Identify which cell holds the provided text, then report its (X, Y) central coordinate. 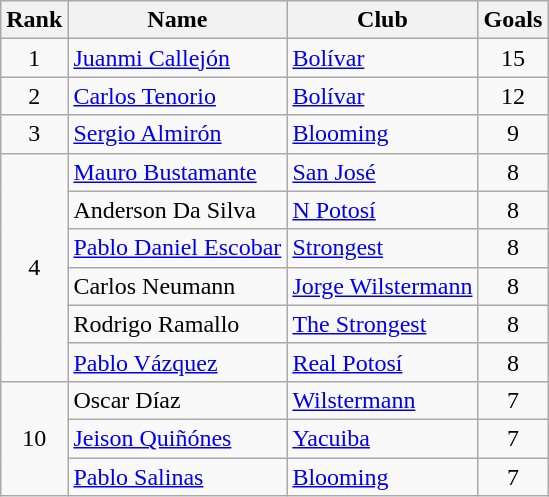
15 (513, 58)
Juanmi Callejón (178, 58)
4 (34, 267)
2 (34, 96)
San José (382, 172)
9 (513, 134)
10 (34, 438)
12 (513, 96)
Rodrigo Ramallo (178, 324)
Jeison Quiñónes (178, 438)
Pablo Vázquez (178, 362)
Rank (34, 20)
Pablo Salinas (178, 477)
1 (34, 58)
Strongest (382, 248)
Carlos Tenorio (178, 96)
Name (178, 20)
The Strongest (382, 324)
Sergio Almirón (178, 134)
Pablo Daniel Escobar (178, 248)
Mauro Bustamante (178, 172)
Club (382, 20)
Oscar Díaz (178, 400)
N Potosí (382, 210)
Carlos Neumann (178, 286)
Goals (513, 20)
Jorge Wilstermann (382, 286)
3 (34, 134)
Wilstermann (382, 400)
Anderson Da Silva (178, 210)
Yacuiba (382, 438)
Real Potosí (382, 362)
